Pinpoint the cell where the given text exists, returning its [X, Y] midpoint coordinate. 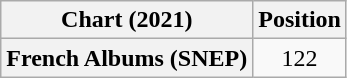
Chart (2021) [127, 20]
122 [300, 58]
Position [300, 20]
French Albums (SNEP) [127, 58]
